Locate the cell with the specified text and output its (X, Y) center coordinate. 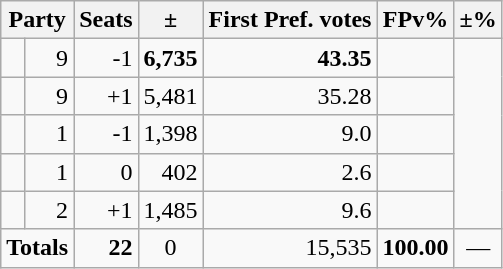
15,535 (290, 248)
35.28 (290, 96)
5,481 (170, 96)
1,485 (170, 210)
43.35 (290, 58)
100.00 (416, 248)
± (170, 20)
9.0 (290, 134)
9.6 (290, 210)
First Pref. votes (290, 20)
22 (106, 248)
2 (48, 210)
— (478, 248)
2.6 (290, 172)
Totals (38, 248)
FPv% (416, 20)
1,398 (170, 134)
Seats (106, 20)
±% (478, 20)
402 (170, 172)
Party (38, 20)
6,735 (170, 58)
